Locate the cell with the specified text and output its [x, y] center coordinate. 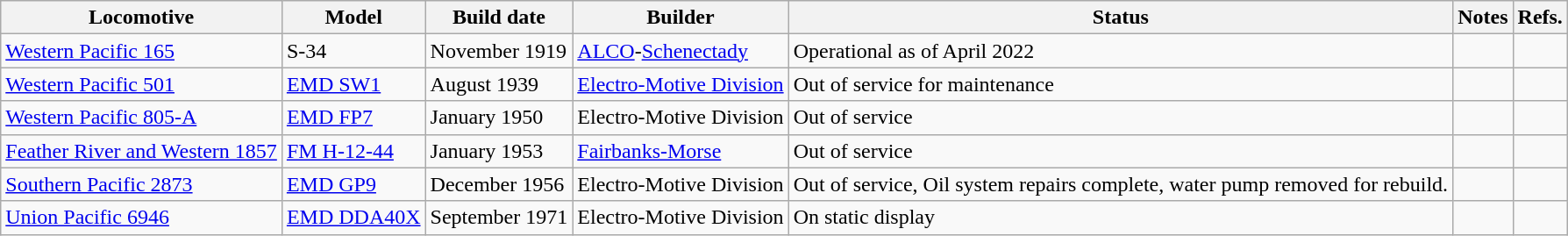
Fairbanks-Morse [681, 151]
August 1939 [499, 84]
Out of service, Oil system repairs complete, water pump removed for rebuild. [1121, 184]
EMD SW1 [353, 84]
ALCO-Schenectady [681, 51]
January 1953 [499, 151]
Western Pacific 165 [142, 51]
Feather River and Western 1857 [142, 151]
Builder [681, 18]
Western Pacific 805-A [142, 118]
Southern Pacific 2873 [142, 184]
FM H-12-44 [353, 151]
Out of service for maintenance [1121, 84]
Model [353, 18]
On static display [1121, 218]
Union Pacific 6946 [142, 218]
EMD DDA40X [353, 218]
Western Pacific 501 [142, 84]
Refs. [1540, 18]
EMD FP7 [353, 118]
January 1950 [499, 118]
December 1956 [499, 184]
Operational as of April 2022 [1121, 51]
September 1971 [499, 218]
Notes [1483, 18]
Locomotive [142, 18]
Build date [499, 18]
EMD GP9 [353, 184]
Status [1121, 18]
S-34 [353, 51]
November 1919 [499, 51]
